Return (X, Y) of the center of cell containing provided text 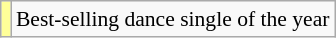
Best-selling dance single of the year (173, 19)
